From the cell containing the given text, extract its center point as [X, Y] coordinate. 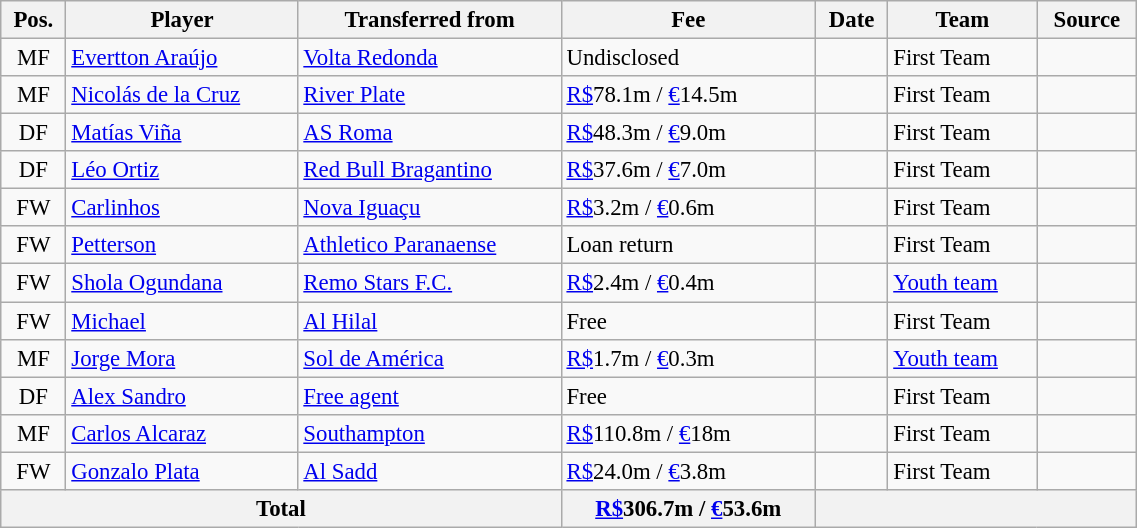
Al Hilal [430, 321]
Sol de América [430, 358]
Nova Iguaçu [430, 208]
Date [852, 20]
Jorge Mora [182, 358]
Léo Ortiz [182, 170]
R$37.6m / €7.0m [688, 170]
Shola Ogundana [182, 283]
Evertton Araújo [182, 58]
River Plate [430, 95]
Gonzalo Plata [182, 471]
R$48.3m / €9.0m [688, 133]
Player [182, 20]
Michael [182, 321]
R$3.2m / €0.6m [688, 208]
R$1.7m / €0.3m [688, 358]
Al Sadd [430, 471]
Transferred from [430, 20]
Total [281, 509]
Alex Sandro [182, 396]
Volta Redonda [430, 58]
R$78.1m / €14.5m [688, 95]
Source [1087, 20]
Undisclosed [688, 58]
Pos. [34, 20]
Matías Viña [182, 133]
Red Bull Bragantino [430, 170]
Southampton [430, 433]
Carlos Alcaraz [182, 433]
Nicolás de la Cruz [182, 95]
Free agent [430, 396]
Athletico Paranaense [430, 245]
R$306.7m / €53.6m [688, 509]
R$2.4m / €0.4m [688, 283]
Remo Stars F.C. [430, 283]
Team [962, 20]
Carlinhos [182, 208]
R$24.0m / €3.8m [688, 471]
Petterson [182, 245]
AS Roma [430, 133]
Fee [688, 20]
Loan return [688, 245]
R$110.8m / €18m [688, 433]
